Detect which cell encompasses the target text, then output its [X, Y] center coordinate. 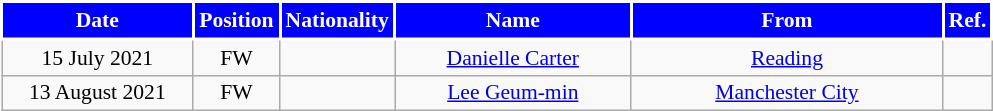
From [787, 20]
Position [236, 20]
Lee Geum-min [514, 93]
Date [98, 20]
Nationality [338, 20]
Name [514, 20]
Manchester City [787, 93]
13 August 2021 [98, 93]
Danielle Carter [514, 57]
15 July 2021 [98, 57]
Ref. [968, 20]
Reading [787, 57]
